Extract the (x, y) coordinate from the center of the cell holding the provided text.  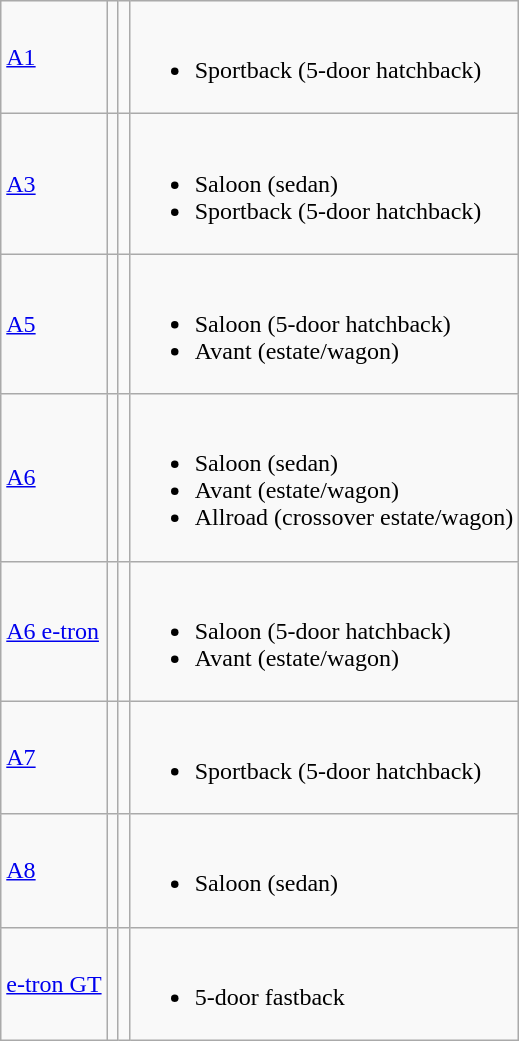
e-tron GT (54, 984)
A1 (54, 58)
A5 (54, 324)
A3 (54, 184)
A6 (54, 478)
A7 (54, 758)
Saloon (sedan)Avant (estate/wagon)Allroad (crossover estate/wagon) (324, 478)
A6 e-tron (54, 631)
Saloon (sedan)Sportback (5-door hatchback) (324, 184)
5-door fastback (324, 984)
Saloon (sedan) (324, 870)
A8 (54, 870)
